Return (x, y) of the center of cell containing provided text 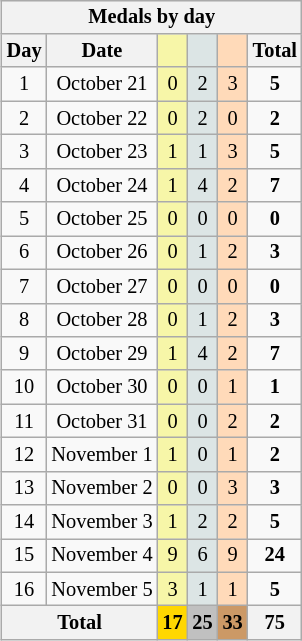
October 28 (102, 320)
75 (275, 623)
November 4 (102, 556)
8 (24, 320)
24 (275, 556)
November 5 (102, 589)
November 1 (102, 455)
October 24 (102, 185)
October 31 (102, 421)
11 (24, 421)
13 (24, 488)
10 (24, 387)
November 3 (102, 522)
October 23 (102, 152)
16 (24, 589)
October 27 (102, 286)
October 25 (102, 219)
25 (203, 623)
33 (233, 623)
12 (24, 455)
Medals by day (152, 17)
17 (172, 623)
October 26 (102, 253)
October 29 (102, 354)
Day (24, 51)
November 2 (102, 488)
Date (102, 51)
15 (24, 556)
14 (24, 522)
October 30 (102, 387)
October 22 (102, 118)
October 21 (102, 84)
